From the cell containing the given text, extract its center point as [x, y] coordinate. 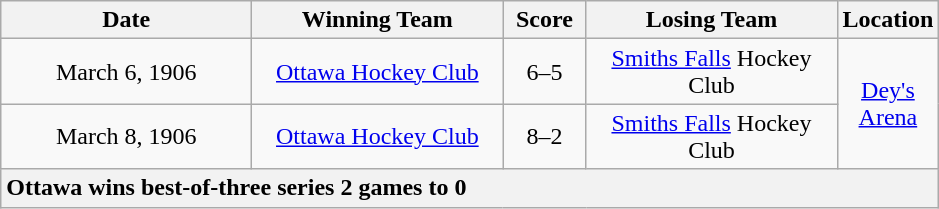
Date [126, 20]
Dey's Arena [888, 104]
March 6, 1906 [126, 72]
Score [544, 20]
8–2 [544, 136]
March 8, 1906 [126, 136]
Losing Team [712, 20]
Ottawa wins best-of-three series 2 games to 0 [470, 188]
6–5 [544, 72]
Location [888, 20]
Winning Team [378, 20]
